Determine the [X, Y] coordinate at the center of the cell enclosing the given text.  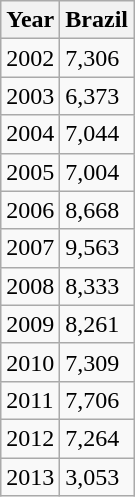
2013 [30, 477]
3,053 [97, 477]
7,004 [97, 172]
2003 [30, 96]
2011 [30, 400]
8,261 [97, 324]
2008 [30, 286]
8,668 [97, 210]
7,264 [97, 438]
7,044 [97, 134]
7,306 [97, 58]
7,706 [97, 400]
2002 [30, 58]
2006 [30, 210]
2009 [30, 324]
Brazil [97, 20]
2004 [30, 134]
9,563 [97, 248]
7,309 [97, 362]
2007 [30, 248]
8,333 [97, 286]
2010 [30, 362]
2005 [30, 172]
2012 [30, 438]
6,373 [97, 96]
Year [30, 20]
